Pinpoint the cell where the given text exists, returning its (x, y) midpoint coordinate. 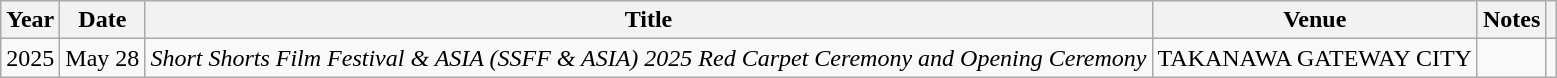
Venue (1314, 20)
Date (102, 20)
Notes (1511, 20)
May 28 (102, 58)
TAKANAWA GATEWAY CITY (1314, 58)
2025 (30, 58)
Year (30, 20)
Short Shorts Film Festival & ASIA (SSFF & ASIA) 2025 Red Carpet Ceremony and Opening Ceremony (648, 58)
Title (648, 20)
